Determine the (X, Y) coordinate at the center of the cell enclosing the given text.  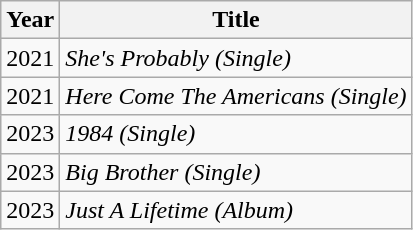
1984 (Single) (236, 134)
Year (30, 20)
Here Come The Americans (Single) (236, 96)
Title (236, 20)
She's Probably (Single) (236, 58)
Big Brother (Single) (236, 172)
Just A Lifetime (Album) (236, 210)
